For the text-containing cell, return its midpoint in (x, y) coordinate format. 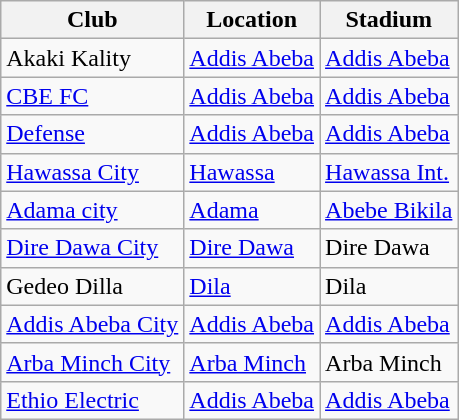
Stadium (389, 20)
Adama (252, 210)
Ethio Electric (92, 400)
Hawassa City (92, 172)
Hawassa Int. (389, 172)
Gedeo Dilla (92, 286)
Arba Minch City (92, 362)
Adama city (92, 210)
Club (92, 20)
Location (252, 20)
Akaki Kality (92, 58)
Addis Abeba City (92, 324)
CBE FC (92, 96)
Dire Dawa City (92, 248)
Abebe Bikila (389, 210)
Hawassa (252, 172)
Defense (92, 134)
